Provide the [x, y] coordinate of the cell's center where the given text is located.  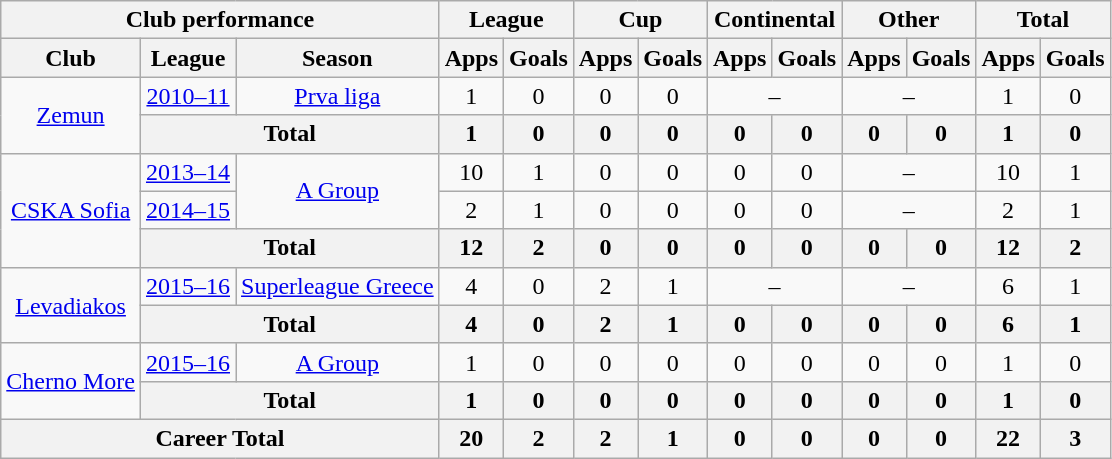
Prva liga [338, 96]
Continental [775, 20]
CSKA Sofia [71, 210]
Season [338, 58]
Cup [640, 20]
Zemun [71, 115]
2014–15 [188, 210]
Superleague Greece [338, 286]
Club performance [220, 20]
Career Total [220, 438]
20 [471, 438]
2010–11 [188, 96]
Other [909, 20]
Cherno More [71, 381]
Club [71, 58]
3 [1075, 438]
2013–14 [188, 172]
Levadiakos [71, 305]
22 [1008, 438]
